Capture the cell that displays the provided text and extract its (X, Y) central coordinate. 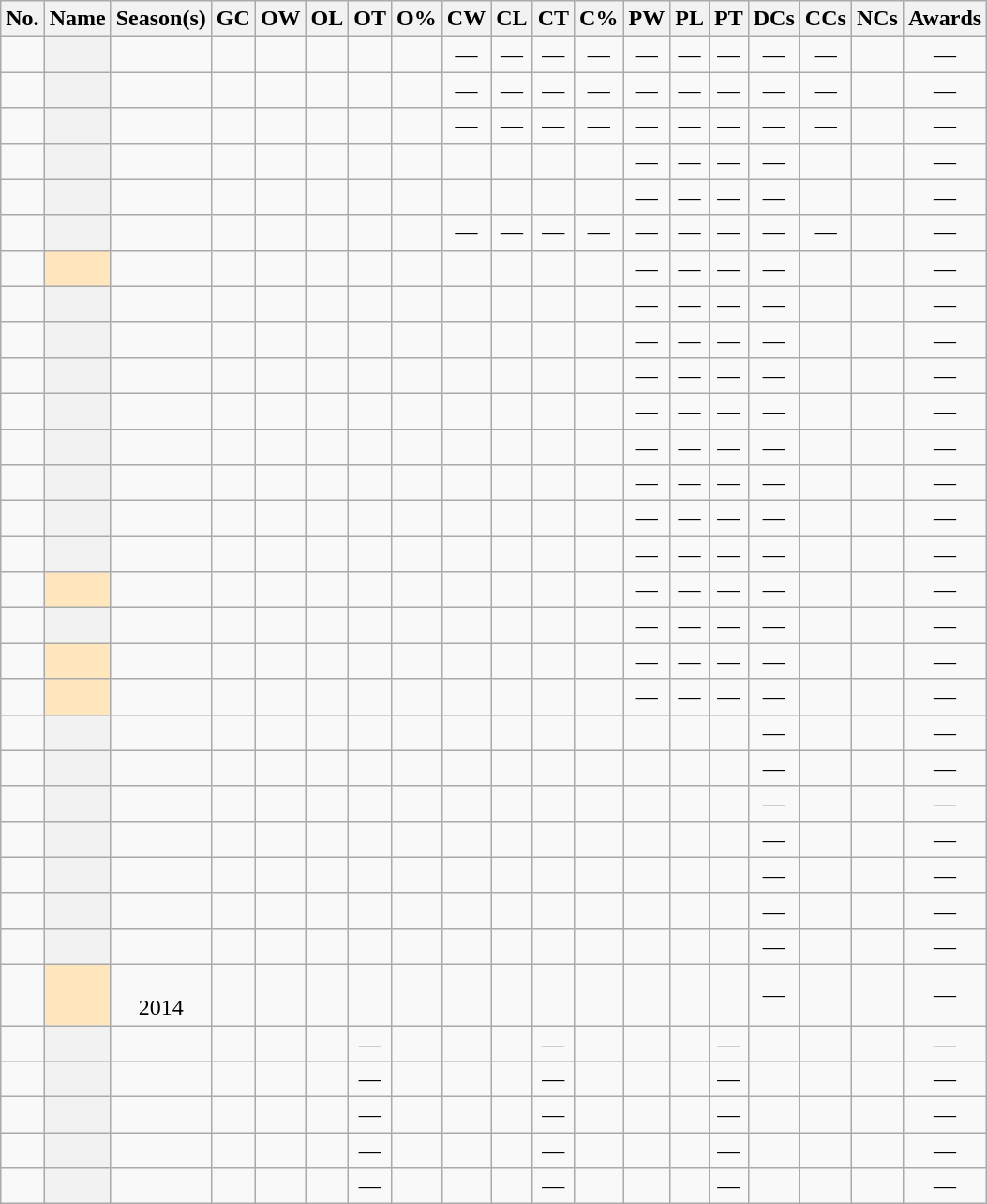
OT (370, 19)
GC (232, 19)
CCs (825, 19)
Awards (945, 19)
OW (280, 19)
PL (690, 19)
O% (417, 19)
2014 (161, 994)
No. (22, 19)
PW (647, 19)
PT (728, 19)
CW (466, 19)
OL (327, 19)
DCs (774, 19)
CL (512, 19)
C% (599, 19)
Name (77, 19)
NCs (877, 19)
CT (553, 19)
Season(s) (161, 19)
